Provide the (x, y) coordinate of the cell's center where the given text is located.  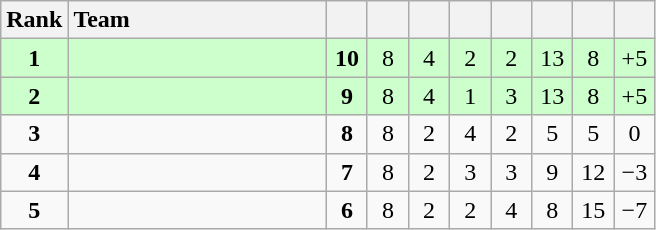
0 (634, 134)
−3 (634, 172)
Team (198, 20)
10 (346, 58)
7 (346, 172)
−7 (634, 210)
6 (346, 210)
15 (594, 210)
12 (594, 172)
Rank (34, 20)
